Return the (x, y) coordinate for the center point of the cell that contains the specified text.  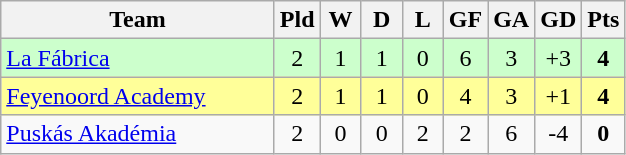
-4 (558, 134)
Pld (297, 20)
L (422, 20)
GF (465, 20)
Puskás Akadémia (138, 134)
+1 (558, 96)
D (382, 20)
La Fábrica (138, 58)
Team (138, 20)
GA (512, 20)
Feyenoord Academy (138, 96)
W (340, 20)
+3 (558, 58)
GD (558, 20)
Pts (604, 20)
